For the text-containing cell, return its midpoint in [X, Y] coordinate format. 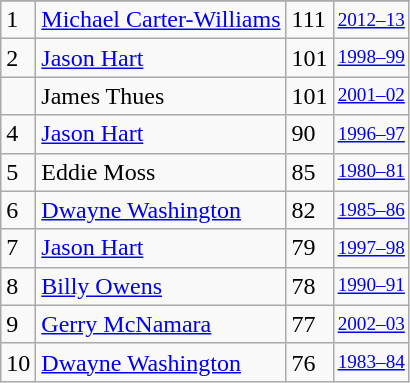
James Thues [161, 96]
2 [18, 58]
1980–81 [371, 172]
Billy Owens [161, 286]
111 [310, 20]
1983–84 [371, 362]
2001–02 [371, 96]
2012–13 [371, 20]
90 [310, 134]
79 [310, 248]
85 [310, 172]
1998–99 [371, 58]
1 [18, 20]
1996–97 [371, 134]
10 [18, 362]
6 [18, 210]
1990–91 [371, 286]
Eddie Moss [161, 172]
4 [18, 134]
77 [310, 324]
76 [310, 362]
8 [18, 286]
82 [310, 210]
2002–03 [371, 324]
Michael Carter-Williams [161, 20]
1997–98 [371, 248]
Gerry McNamara [161, 324]
78 [310, 286]
9 [18, 324]
7 [18, 248]
5 [18, 172]
1985–86 [371, 210]
